Return the (X, Y) coordinate for the center point of the cell that contains the specified text.  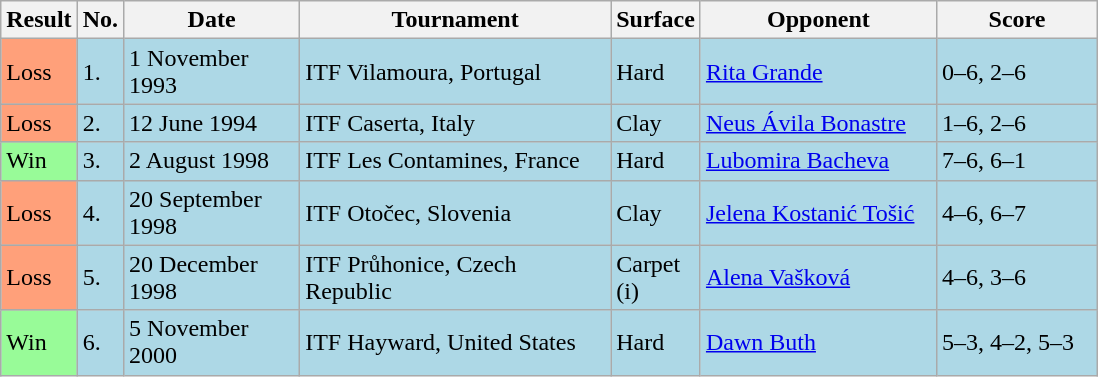
3. (100, 161)
7–6, 6–1 (1016, 161)
ITF Otočec, Slovenia (456, 212)
Result (39, 20)
1 November 1993 (212, 72)
0–6, 2–6 (1016, 72)
20 December 1998 (212, 278)
5 November 2000 (212, 342)
ITF Průhonice, Czech Republic (456, 278)
Carpet (i) (656, 278)
5. (100, 278)
Alena Vašková (818, 278)
2. (100, 123)
ITF Vilamoura, Portugal (456, 72)
5–3, 4–2, 5–3 (1016, 342)
Jelena Kostanić Tošić (818, 212)
4. (100, 212)
2 August 1998 (212, 161)
Surface (656, 20)
ITF Les Contamines, France (456, 161)
4–6, 3–6 (1016, 278)
Neus Ávila Bonastre (818, 123)
20 September 1998 (212, 212)
4–6, 6–7 (1016, 212)
ITF Hayward, United States (456, 342)
ITF Caserta, Italy (456, 123)
No. (100, 20)
Dawn Buth (818, 342)
1–6, 2–6 (1016, 123)
Tournament (456, 20)
1. (100, 72)
Date (212, 20)
Opponent (818, 20)
Lubomira Bacheva (818, 161)
Rita Grande (818, 72)
12 June 1994 (212, 123)
6. (100, 342)
Score (1016, 20)
